Provide the [X, Y] coordinate of the cell's center where the given text is located.  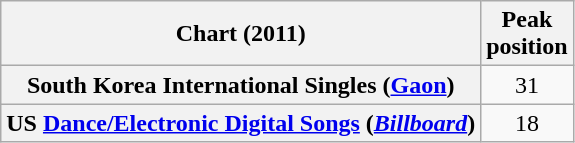
Chart (2011) [241, 34]
31 [527, 85]
18 [527, 123]
Peakposition [527, 34]
South Korea International Singles (Gaon) [241, 85]
US Dance/Electronic Digital Songs (Billboard) [241, 123]
